Pinpoint the cell where the given text exists, returning its [X, Y] midpoint coordinate. 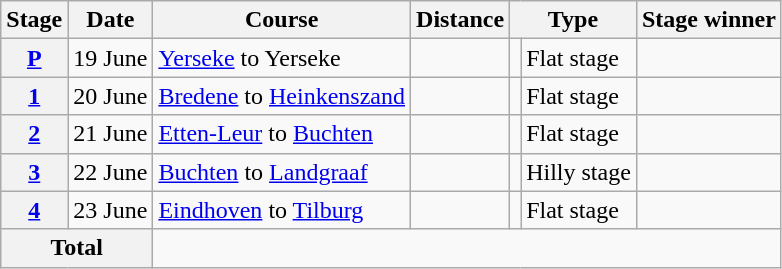
21 June [110, 134]
19 June [110, 58]
Etten-Leur to Buchten [282, 134]
Distance [460, 20]
3 [34, 172]
Stage winner [708, 20]
Course [282, 20]
P [34, 58]
20 June [110, 96]
23 June [110, 210]
Bredene to Heinkenszand [282, 96]
Type [574, 20]
Date [110, 20]
Yerseke to Yerseke [282, 58]
4 [34, 210]
Stage [34, 20]
Total [77, 248]
Hilly stage [579, 172]
22 June [110, 172]
Eindhoven to Tilburg [282, 210]
2 [34, 134]
1 [34, 96]
Buchten to Landgraaf [282, 172]
